Locate the cell with the specified text and output its [x, y] center coordinate. 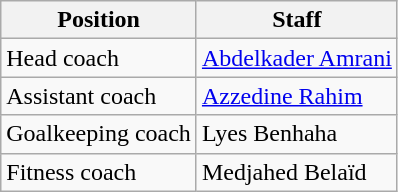
Goalkeeping coach [99, 134]
Abdelkader Amrani [296, 58]
Lyes Benhaha [296, 134]
Head coach [99, 58]
Position [99, 20]
Fitness coach [99, 172]
Staff [296, 20]
Azzedine Rahim [296, 96]
Assistant coach [99, 96]
Medjahed Belaïd [296, 172]
